Identify which cell holds the provided text, then report its (X, Y) central coordinate. 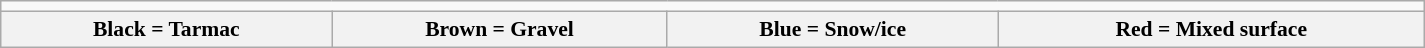
Brown = Gravel (500, 29)
Black = Tarmac (166, 29)
Red = Mixed surface (1211, 29)
Blue = Snow/ice (832, 29)
